Return [X, Y] of the center of cell containing provided text 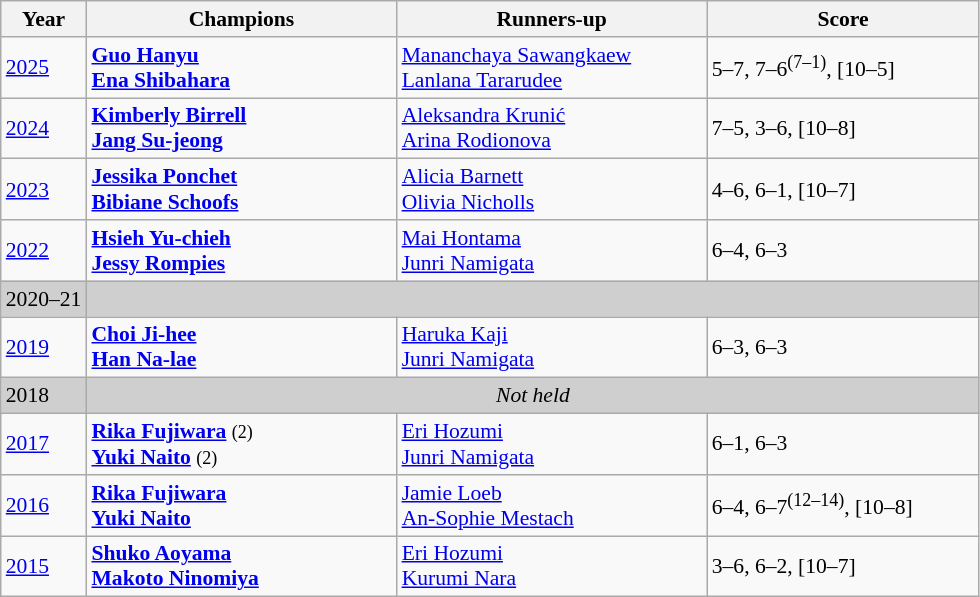
6–1, 6–3 [844, 444]
Choi Ji-hee Han Na-lae [241, 348]
2025 [44, 68]
2017 [44, 444]
Champions [241, 19]
Year [44, 19]
2016 [44, 506]
5–7, 7–6(7–1), [10–5] [844, 68]
3–6, 6–2, [10–7] [844, 566]
7–5, 3–6, [10–8] [844, 128]
Not held [532, 396]
Shuko Aoyama Makoto Ninomiya [241, 566]
Runners-up [552, 19]
Kimberly Birrell Jang Su-jeong [241, 128]
2023 [44, 190]
Eri Hozumi Kurumi Nara [552, 566]
Jessika Ponchet Bibiane Schoofs [241, 190]
4–6, 6–1, [10–7] [844, 190]
Jamie Loeb An-Sophie Mestach [552, 506]
2024 [44, 128]
2019 [44, 348]
6–4, 6–3 [844, 250]
Mananchaya Sawangkaew Lanlana Tararudee [552, 68]
2018 [44, 396]
Alicia Barnett Olivia Nicholls [552, 190]
2015 [44, 566]
Haruka Kaji Junri Namigata [552, 348]
2020–21 [44, 299]
2022 [44, 250]
Hsieh Yu-chieh Jessy Rompies [241, 250]
Aleksandra Krunić Arina Rodionova [552, 128]
Eri Hozumi Junri Namigata [552, 444]
Guo Hanyu Ena Shibahara [241, 68]
6–3, 6–3 [844, 348]
Rika Fujiwara Yuki Naito [241, 506]
Mai Hontama Junri Namigata [552, 250]
6–4, 6–7(12–14), [10–8] [844, 506]
Rika Fujiwara (2) Yuki Naito (2) [241, 444]
Score [844, 19]
